Locate the cell with the specified text and output its (x, y) center coordinate. 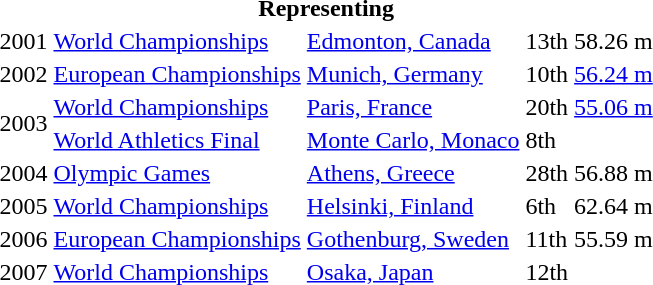
8th (547, 140)
World Athletics Final (177, 140)
20th (547, 107)
Paris, France (413, 107)
Helsinki, Finland (413, 206)
13th (547, 41)
10th (547, 74)
28th (547, 173)
Athens, Greece (413, 173)
6th (547, 206)
Monte Carlo, Monaco (413, 140)
Munich, Germany (413, 74)
11th (547, 239)
Gothenburg, Sweden (413, 239)
Olympic Games (177, 173)
Edmonton, Canada (413, 41)
